Extract the [X, Y] coordinate from the center of the cell holding the provided text.  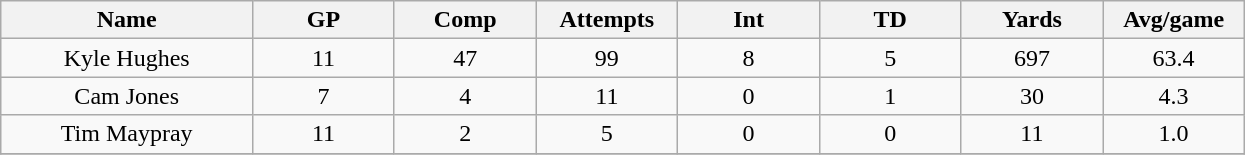
Tim Maypray [127, 134]
2 [465, 134]
Comp [465, 20]
Yards [1032, 20]
1.0 [1174, 134]
Attempts [607, 20]
8 [749, 58]
GP [324, 20]
4 [465, 96]
63.4 [1174, 58]
Name [127, 20]
47 [465, 58]
4.3 [1174, 96]
7 [324, 96]
TD [890, 20]
99 [607, 58]
30 [1032, 96]
Kyle Hughes [127, 58]
1 [890, 96]
Int [749, 20]
Avg/game [1174, 20]
697 [1032, 58]
Cam Jones [127, 96]
